Scan for the cell matching the given text and deliver its (X, Y) coordinate at center. 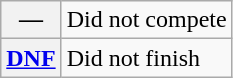
— (31, 20)
Did not finish (146, 58)
DNF (31, 58)
Did not compete (146, 20)
